Scan for the cell matching the given text and deliver its [x, y] coordinate at center. 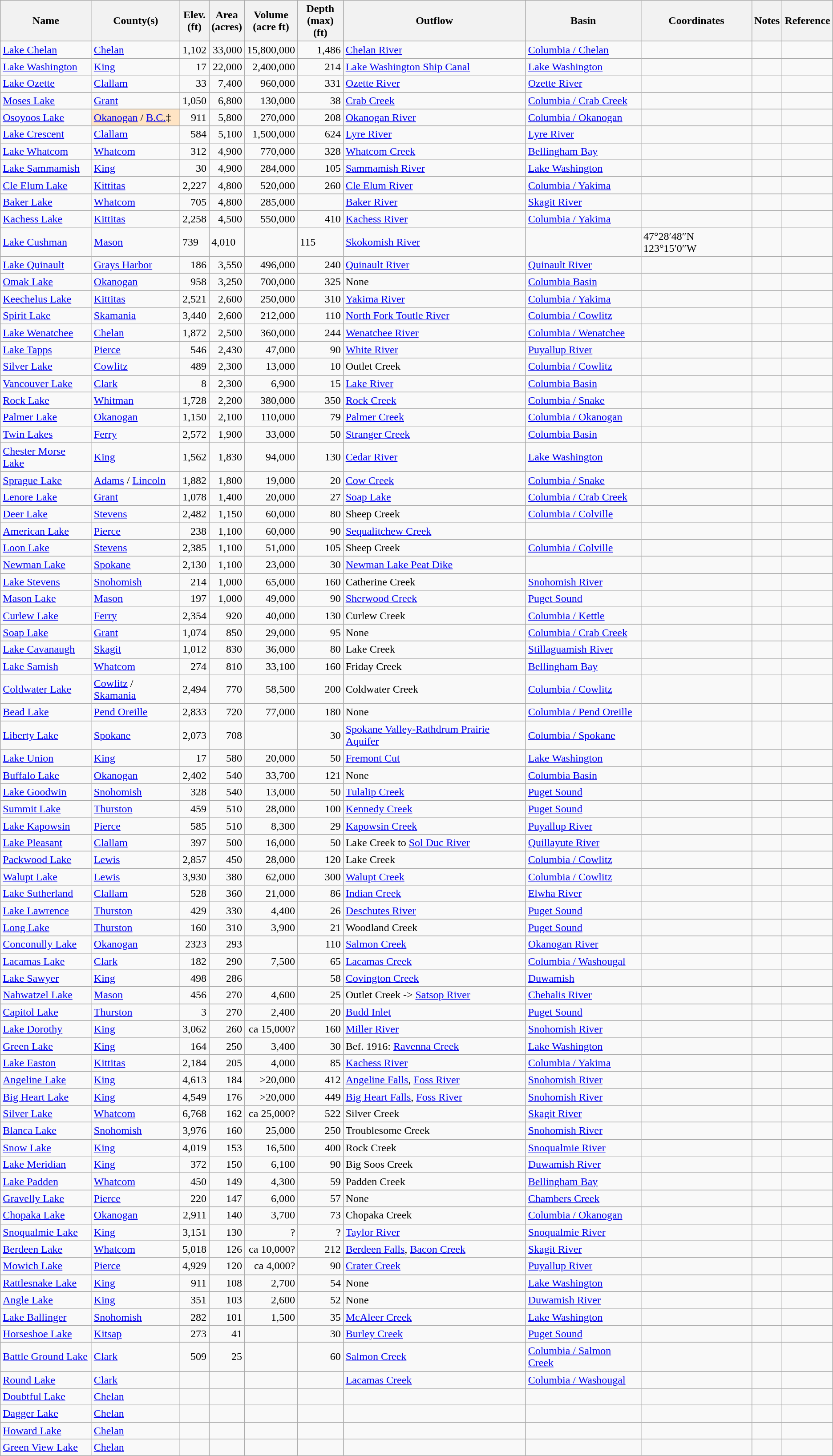
Round Lake [46, 1379]
Angle Lake [46, 1300]
27 [320, 497]
Columbia / Kettle [583, 616]
57 [320, 1198]
Spokane Valley-Rathdrum Prairie Aquifer [434, 735]
498 [195, 978]
3,062 [195, 1029]
85 [320, 1063]
1,882 [195, 480]
Twin Lakes [46, 434]
274 [195, 666]
Berdeen Lake [46, 1249]
624 [320, 134]
2,227 [195, 185]
Pend Oreille [135, 712]
47,000 [271, 350]
331 [320, 84]
850 [227, 633]
49,000 [271, 599]
1,486 [320, 50]
Cedar River [434, 457]
Deer Lake [46, 514]
29,000 [271, 633]
Battle Ground Lake [46, 1357]
250,000 [271, 299]
147 [227, 1198]
360,000 [271, 333]
Baker River [434, 202]
Okanogan / B.C.‡ [135, 117]
Depth(max)(ft) [320, 21]
Nahwatzel Lake [46, 995]
Chambers Creek [583, 1198]
Big Soos Creek [434, 1165]
205 [227, 1063]
372 [195, 1165]
60 [320, 1357]
186 [195, 265]
Sammamish River [434, 168]
6,000 [271, 1198]
41 [227, 1334]
American Lake [46, 531]
351 [195, 1300]
Troublesome Creek [434, 1131]
Curlew Creek [434, 616]
Columbia / Wenatchee [583, 333]
270,000 [271, 117]
550,000 [271, 219]
1,500 [271, 1317]
Green View Lake [46, 1448]
Lake Quinault [46, 265]
496,000 [271, 265]
94,000 [271, 457]
282 [195, 1317]
Lake Lawrence [46, 911]
Indian Creek [434, 894]
Vancouver Lake [46, 383]
Berdeen Falls, Bacon Creek [434, 1249]
585 [195, 826]
Curlew Lake [46, 616]
3,550 [227, 265]
3,250 [227, 282]
Outflow [434, 21]
Whatcom Creek [434, 151]
1,074 [195, 633]
White River [434, 350]
6,768 [195, 1114]
Lake Sutherland [46, 894]
162 [227, 1114]
Adams / Lincoln [135, 480]
546 [195, 350]
Howard Lake [46, 1431]
Burley Creek [434, 1334]
2,184 [195, 1063]
2,385 [195, 548]
Big Heart Falls, Foss River [434, 1097]
Sherwood Creek [434, 599]
Lake Washington Ship Canal [434, 67]
150 [227, 1165]
4,000 [271, 1063]
400 [320, 1148]
Lake Dorothy [46, 1029]
2,572 [195, 434]
Moses Lake [46, 101]
Lake Creek to Sol Duc River [434, 843]
95 [320, 633]
4,010 [227, 242]
7,500 [271, 961]
Lake Chelan [46, 50]
140 [227, 1215]
Angeline Lake [46, 1080]
Elev.(ft) [195, 21]
459 [195, 809]
3,930 [195, 877]
Walupt Creek [434, 877]
2,833 [195, 712]
2323 [195, 944]
284,000 [271, 168]
Lake Cushman [46, 242]
Chester Morse Lake [46, 457]
Silver Creek [434, 1114]
52 [320, 1300]
Padden Creek [434, 1182]
456 [195, 995]
1,500,000 [271, 134]
Lake Samish [46, 666]
4,613 [195, 1080]
3,400 [271, 1046]
3,151 [195, 1232]
Lacamas Lake [46, 961]
86 [320, 894]
770,000 [271, 151]
528 [195, 894]
Tulalip Creek [434, 792]
Kennedy Creek [434, 809]
29 [320, 826]
2,494 [195, 690]
Cowlitz [135, 367]
300 [320, 877]
Chehalis River [583, 995]
Cle Elum River [434, 185]
584 [195, 134]
Lake Union [46, 758]
Cow Creek [434, 480]
Packwood Lake [46, 860]
Whitman [135, 400]
Crater Creek [434, 1266]
121 [320, 775]
720 [227, 712]
4,929 [195, 1266]
500 [227, 843]
Chelan River [434, 50]
2,857 [195, 860]
County(s) [135, 21]
2,521 [195, 299]
Duwamish [583, 978]
Taylor River [434, 1232]
429 [195, 911]
830 [227, 649]
Skokomish River [434, 242]
244 [320, 333]
520,000 [271, 185]
1,102 [195, 50]
Yakima River [434, 299]
212 [320, 1249]
Lake Whatcom [46, 151]
2,100 [227, 417]
35 [320, 1317]
325 [320, 282]
1,872 [195, 333]
312 [195, 151]
Lake Easton [46, 1063]
Reference [807, 21]
108 [227, 1283]
79 [320, 417]
1,400 [227, 497]
Blanca Lake [46, 1131]
3,700 [271, 1215]
54 [320, 1283]
238 [195, 531]
Bef. 1916: Ravenna Creek [434, 1046]
6,800 [227, 101]
Volume(acre ft) [271, 21]
26 [320, 911]
Lake Wenatchee [46, 333]
2,073 [195, 735]
176 [227, 1097]
23,000 [271, 565]
290 [227, 961]
Angeline Falls, Foss River [434, 1080]
6,900 [271, 383]
1,800 [227, 480]
38 [320, 101]
15,800,000 [271, 50]
Palmer Creek [434, 417]
1,012 [195, 649]
2,354 [195, 616]
739 [195, 242]
Basin [583, 21]
273 [195, 1334]
Green Lake [46, 1046]
330 [227, 911]
2,400 [271, 1012]
Deschutes River [434, 911]
Lake Sammamish [46, 168]
Stranger Creek [434, 434]
Friday Creek [434, 666]
Rock Lake [46, 400]
Loon Lake [46, 548]
3,900 [271, 928]
65 [320, 961]
2,482 [195, 514]
Grays Harbor [135, 265]
51,000 [271, 548]
Kapowsin Creek [434, 826]
Long Lake [46, 928]
Lake Cavanaugh [46, 649]
920 [227, 616]
21 [320, 928]
21,000 [271, 894]
Dagger Lake [46, 1414]
Newman Lake Peat Dike [434, 565]
Area(acres) [227, 21]
Gravelly Lake [46, 1198]
Walupt Lake [46, 877]
4,400 [271, 911]
59 [320, 1182]
Chopaka Lake [46, 1215]
220 [195, 1198]
Big Heart Lake [46, 1097]
103 [227, 1300]
3,976 [195, 1131]
Stillaguamish River [583, 649]
Notes [767, 21]
16,000 [271, 843]
Spirit Lake [46, 316]
40,000 [271, 616]
Lake Stevens [46, 582]
73 [320, 1215]
ca 25,000? [271, 1114]
285,000 [271, 202]
449 [320, 1097]
110,000 [271, 417]
2,500 [227, 333]
65,000 [271, 582]
Kitsap [135, 1334]
Rattlesnake Lake [46, 1283]
197 [195, 599]
184 [227, 1080]
Columbia / Pend Oreille [583, 712]
522 [320, 1114]
397 [195, 843]
705 [195, 202]
1,830 [227, 457]
33,100 [271, 666]
4,549 [195, 1097]
149 [227, 1182]
380 [227, 877]
Lake Meridian [46, 1165]
412 [320, 1080]
Keechelus Lake [46, 299]
164 [195, 1046]
Kachess Lake [46, 219]
240 [320, 265]
Lake Sawyer [46, 978]
100 [320, 809]
Baker Lake [46, 202]
130,000 [271, 101]
7,400 [227, 84]
25,000 [271, 1131]
Lake Padden [46, 1182]
770 [227, 690]
8,300 [271, 826]
4,500 [227, 219]
4,019 [195, 1148]
6,100 [271, 1165]
810 [227, 666]
208 [320, 117]
Lake Ballinger [46, 1317]
153 [227, 1148]
2,430 [227, 350]
350 [320, 400]
Lenore Lake [46, 497]
708 [227, 735]
Catherine Creek [434, 582]
Lake Crescent [46, 134]
Woodland Creek [434, 928]
410 [320, 219]
Lake River [434, 383]
77,000 [271, 712]
10 [320, 367]
Crab Creek [434, 101]
700,000 [271, 282]
Columbia / Salmon Creek [583, 1357]
58,500 [271, 690]
ca 4,000? [271, 1266]
Columbia / Spokane [583, 735]
Capitol Lake [46, 1012]
4,600 [271, 995]
19,000 [271, 480]
ca 10,000? [271, 1249]
293 [227, 944]
1,728 [195, 400]
580 [227, 758]
380,000 [271, 400]
489 [195, 367]
Cle Elum Lake [46, 185]
North Fork Toutle River [434, 316]
2,700 [271, 1283]
Lake Tapps [46, 350]
115 [320, 242]
5,100 [227, 134]
Name [46, 21]
47°28′48″N 123°15′0″W [696, 242]
Lake Ozette [46, 84]
Outlet Creek [434, 367]
Bead Lake [46, 712]
4,300 [271, 1182]
2,400,000 [271, 67]
McAleer Creek [434, 1317]
Lake Goodwin [46, 792]
Cowlitz / Skamania [135, 690]
Sprague Lake [46, 480]
Coordinates [696, 21]
Lake Pleasant [46, 843]
Buffalo Lake [46, 775]
200 [320, 690]
Mowich Lake [46, 1266]
1,050 [195, 101]
Palmer Lake [46, 417]
212,000 [271, 316]
15 [320, 383]
1,078 [195, 497]
2,402 [195, 775]
58 [320, 978]
360 [227, 894]
Conconully Lake [46, 944]
Osoyoos Lake [46, 117]
101 [227, 1317]
ca 15,000? [271, 1029]
Skamania [135, 316]
Coldwater Creek [434, 690]
286 [227, 978]
3,440 [195, 316]
Omak Lake [46, 282]
2,911 [195, 1215]
Summit Lake [46, 809]
Elwha River [583, 894]
Newman Lake [46, 565]
Fremont Cut [434, 758]
Chopaka Creek [434, 1215]
8 [195, 383]
Snow Lake [46, 1148]
62,000 [271, 877]
33,700 [271, 775]
Mason Lake [46, 599]
Quillayute River [583, 843]
Budd Inlet [434, 1012]
Horseshoe Lake [46, 1334]
16,500 [271, 1148]
2,200 [227, 400]
Lake Kapowsin [46, 826]
Snoqualmie Lake [46, 1232]
Miller River [434, 1029]
3 [195, 1012]
960,000 [271, 84]
22,000 [227, 67]
Skagit [135, 649]
126 [227, 1249]
2,130 [195, 565]
1,562 [195, 457]
Doubtful Lake [46, 1397]
Wenatchee River [434, 333]
958 [195, 282]
36,000 [271, 649]
180 [320, 712]
33 [195, 84]
1,900 [227, 434]
5,018 [195, 1249]
Columbia / Chelan [583, 50]
Sequalitchew Creek [434, 531]
2,258 [195, 219]
Coldwater Lake [46, 690]
5,800 [227, 117]
Outlet Creek -> Satsop River [434, 995]
509 [195, 1357]
182 [195, 961]
Liberty Lake [46, 735]
Covington Creek [434, 978]
